Provide the [X, Y] coordinate of the cell's center where the given text is located.  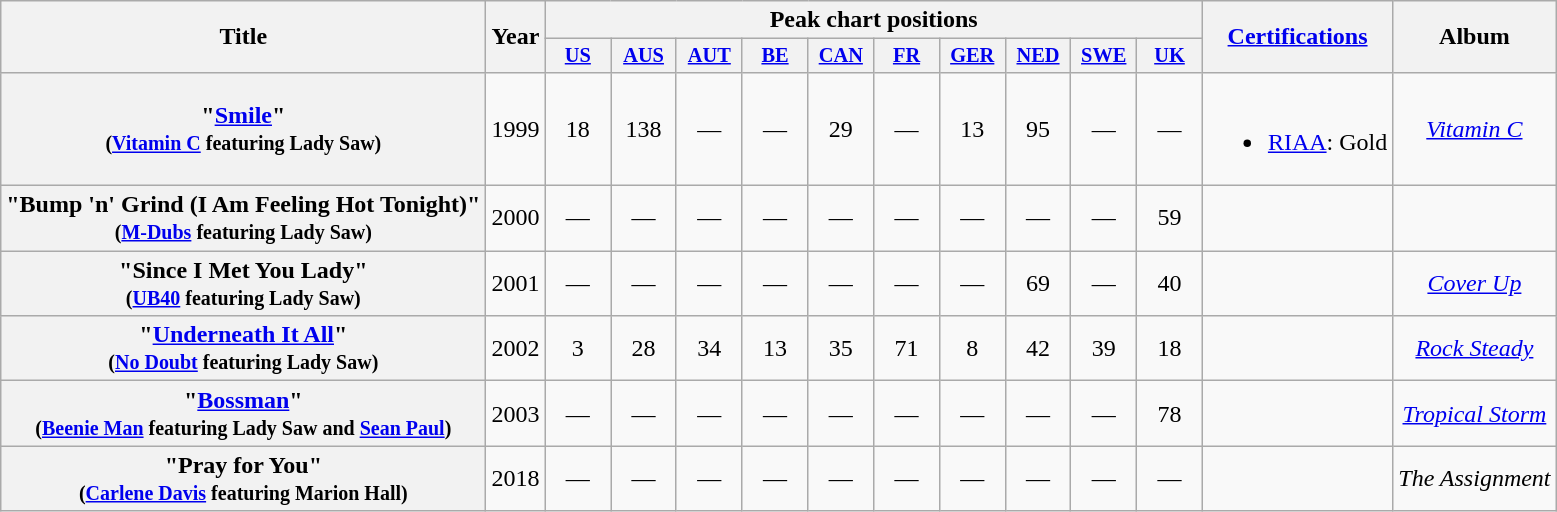
Rock Steady [1474, 348]
NED [1038, 56]
Year [516, 37]
Certifications [1297, 37]
The Assignment [1474, 478]
FR [907, 56]
2001 [516, 284]
71 [907, 348]
2018 [516, 478]
2003 [516, 414]
"Bump 'n' Grind (I Am Feeling Hot Tonight)"(M-Dubs featuring Lady Saw) [244, 218]
3 [578, 348]
Title [244, 37]
"Pray for You"(Carlene Davis featuring Marion Hall) [244, 478]
RIAA: Gold [1297, 128]
Peak chart positions [874, 20]
UK [1170, 56]
59 [1170, 218]
SWE [1104, 56]
GER [972, 56]
Tropical Storm [1474, 414]
Cover Up [1474, 284]
Vitamin C [1474, 128]
69 [1038, 284]
39 [1104, 348]
78 [1170, 414]
"Since I Met You Lady"(UB40 featuring Lady Saw) [244, 284]
"Underneath It All"(No Doubt featuring Lady Saw) [244, 348]
"Bossman"(Beenie Man featuring Lady Saw and Sean Paul) [244, 414]
"Smile"(Vitamin C featuring Lady Saw) [244, 128]
CAN [841, 56]
8 [972, 348]
2000 [516, 218]
138 [644, 128]
2002 [516, 348]
95 [1038, 128]
29 [841, 128]
US [578, 56]
Album [1474, 37]
AUS [644, 56]
BE [775, 56]
1999 [516, 128]
35 [841, 348]
40 [1170, 284]
28 [644, 348]
AUT [709, 56]
34 [709, 348]
42 [1038, 348]
